Extract the (X, Y) coordinate from the center of the cell holding the provided text.  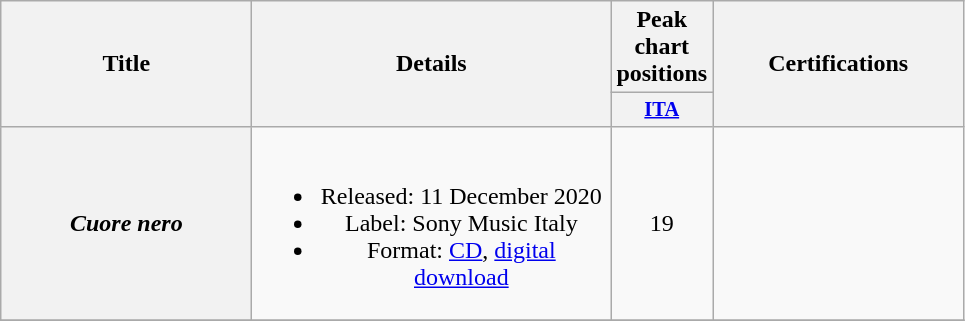
Details (432, 64)
Title (126, 64)
Released: 11 December 2020Label: Sony Music ItalyFormat: CD, digital download (432, 223)
ITA (662, 110)
Peak chart positions (662, 47)
19 (662, 223)
Cuore nero (126, 223)
Certifications (838, 64)
